From the cell containing the given text, extract its center point as [x, y] coordinate. 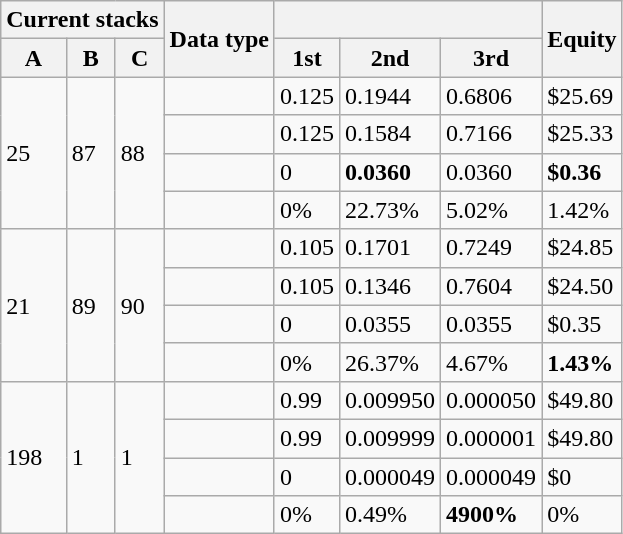
$24.50 [582, 286]
22.73% [390, 210]
$25.33 [582, 134]
89 [90, 305]
Equity [582, 39]
0.7249 [492, 248]
Data type [219, 39]
0.49% [390, 515]
$0.36 [582, 172]
0.1346 [390, 286]
1.42% [582, 210]
Current stacks [82, 20]
0.009950 [390, 400]
$24.85 [582, 248]
0.6806 [492, 96]
0.009999 [390, 438]
1.43% [582, 362]
0.000050 [492, 400]
$0.35 [582, 324]
2nd [390, 58]
A [34, 58]
88 [140, 153]
0.000001 [492, 438]
198 [34, 457]
C [140, 58]
B [90, 58]
0.7166 [492, 134]
4.67% [492, 362]
0.1944 [390, 96]
$0 [582, 477]
1st [306, 58]
87 [90, 153]
$25.69 [582, 96]
26.37% [390, 362]
3rd [492, 58]
90 [140, 305]
4900% [492, 515]
0.1701 [390, 248]
0.1584 [390, 134]
0.7604 [492, 286]
5.02% [492, 210]
25 [34, 153]
21 [34, 305]
